Extract the (X, Y) coordinate from the center of the cell holding the provided text.  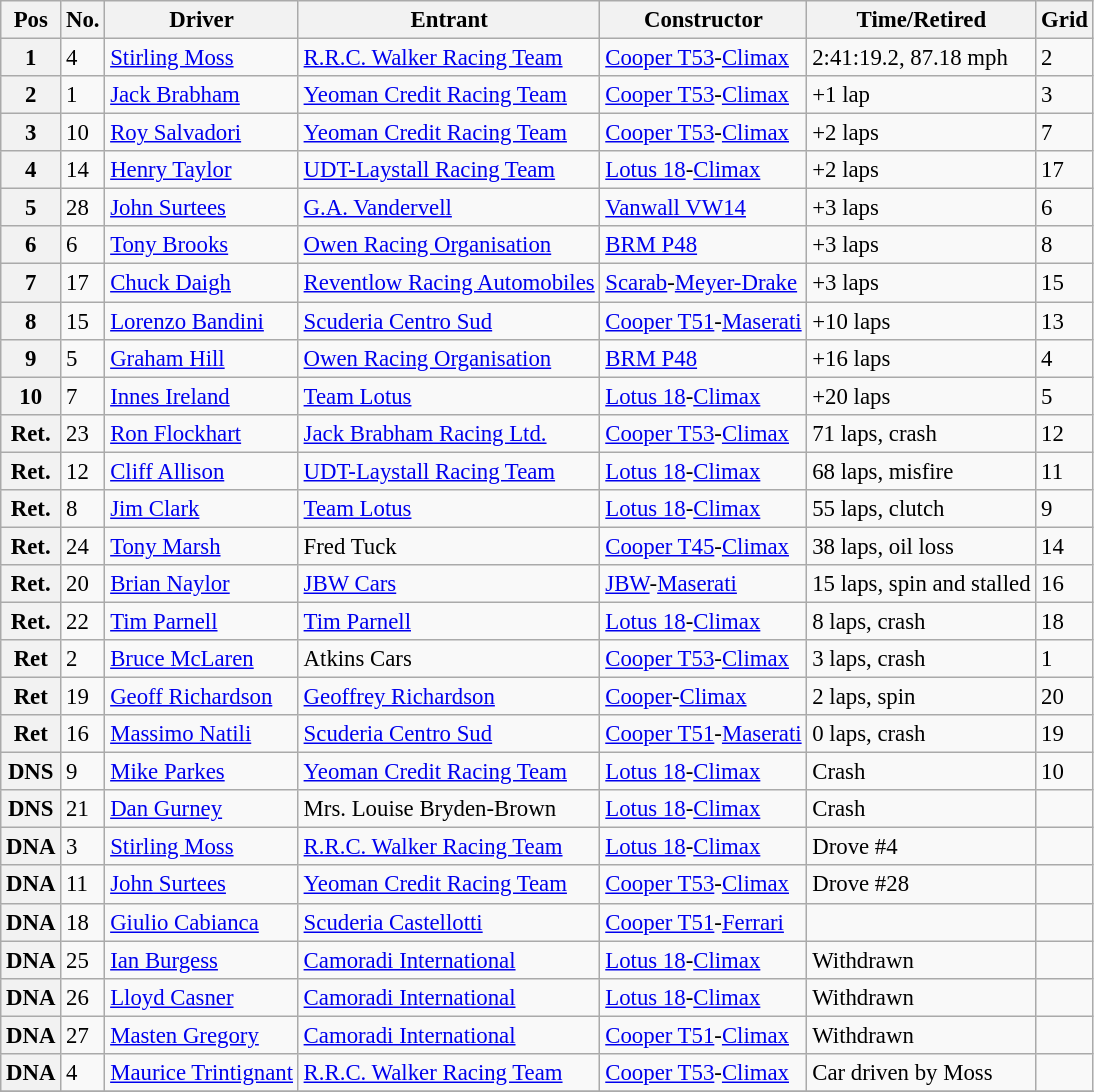
Cooper-Climax (704, 697)
Atkins Cars (449, 659)
26 (83, 997)
55 laps, clutch (922, 509)
2 laps, spin (922, 697)
No. (83, 20)
Maurice Trintignant (202, 1073)
38 laps, oil loss (922, 546)
Ian Burgess (202, 960)
22 (83, 621)
68 laps, misfire (922, 471)
Ron Flockhart (202, 433)
8 laps, crash (922, 621)
Tony Marsh (202, 546)
Cooper T51-Climax (704, 1035)
27 (83, 1035)
Drove #28 (922, 885)
71 laps, crash (922, 433)
Reventlow Racing Automobiles (449, 283)
Jim Clark (202, 509)
Dan Gurney (202, 809)
23 (83, 433)
Scuderia Castellotti (449, 922)
Innes Ireland (202, 396)
Cooper T51-Ferrari (704, 922)
+1 lap (922, 95)
Cooper T45-Climax (704, 546)
13 (1064, 321)
Lorenzo Bandini (202, 321)
Bruce McLaren (202, 659)
Massimo Natili (202, 734)
Grid (1064, 20)
Roy Salvadori (202, 133)
+20 laps (922, 396)
Drove #4 (922, 847)
Scarab-Meyer-Drake (704, 283)
Car driven by Moss (922, 1073)
28 (83, 208)
Driver (202, 20)
Jack Brabham Racing Ltd. (449, 433)
Giulio Cabianca (202, 922)
+10 laps (922, 321)
Pos (31, 20)
0 laps, crash (922, 734)
Henry Taylor (202, 170)
Masten Gregory (202, 1035)
Fred Tuck (449, 546)
JBW-Maserati (704, 584)
Chuck Daigh (202, 283)
Graham Hill (202, 358)
Mrs. Louise Bryden-Brown (449, 809)
Vanwall VW14 (704, 208)
24 (83, 546)
Time/Retired (922, 20)
15 laps, spin and stalled (922, 584)
Constructor (704, 20)
+16 laps (922, 358)
25 (83, 960)
Entrant (449, 20)
Jack Brabham (202, 95)
Brian Naylor (202, 584)
Tony Brooks (202, 245)
Mike Parkes (202, 772)
21 (83, 809)
Lloyd Casner (202, 997)
2:41:19.2, 87.18 mph (922, 58)
JBW Cars (449, 584)
3 laps, crash (922, 659)
Geoffrey Richardson (449, 697)
Geoff Richardson (202, 697)
Cliff Allison (202, 471)
G.A. Vandervell (449, 208)
